Capture the cell that displays the provided text and extract its (x, y) central coordinate. 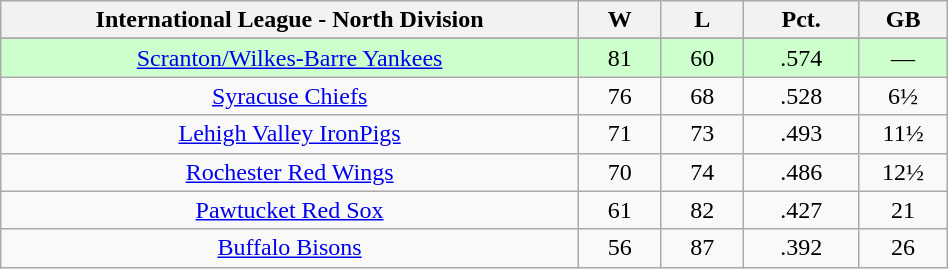
Syracuse Chiefs (290, 96)
12½ (903, 172)
81 (619, 58)
74 (702, 172)
.427 (801, 210)
73 (702, 134)
Lehigh Valley IronPigs (290, 134)
Rochester Red Wings (290, 172)
.493 (801, 134)
International League - North Division (290, 20)
70 (619, 172)
61 (619, 210)
L (702, 20)
.486 (801, 172)
76 (619, 96)
.528 (801, 96)
.392 (801, 248)
87 (702, 248)
21 (903, 210)
GB (903, 20)
Pct. (801, 20)
60 (702, 58)
26 (903, 248)
Buffalo Bisons (290, 248)
56 (619, 248)
6½ (903, 96)
W (619, 20)
11½ (903, 134)
Scranton/Wilkes-Barre Yankees (290, 58)
— (903, 58)
82 (702, 210)
.574 (801, 58)
68 (702, 96)
Pawtucket Red Sox (290, 210)
71 (619, 134)
